From the cell containing the given text, extract its center point as [X, Y] coordinate. 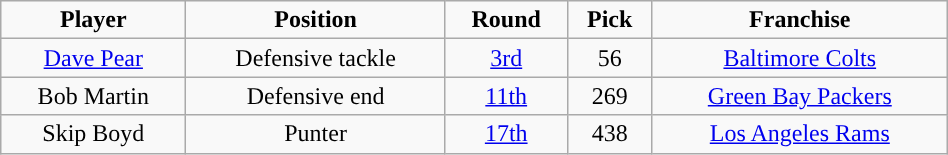
17th [506, 134]
Position [316, 20]
Franchise [800, 20]
Defensive end [316, 96]
Pick [610, 20]
438 [610, 134]
269 [610, 96]
Punter [316, 134]
Skip Boyd [94, 134]
Los Angeles Rams [800, 134]
Dave Pear [94, 58]
Baltimore Colts [800, 58]
Green Bay Packers [800, 96]
Player [94, 20]
Bob Martin [94, 96]
Defensive tackle [316, 58]
11th [506, 96]
56 [610, 58]
3rd [506, 58]
Round [506, 20]
